Find where the given text appears and provide that cell's center as [X, Y] coordinate. 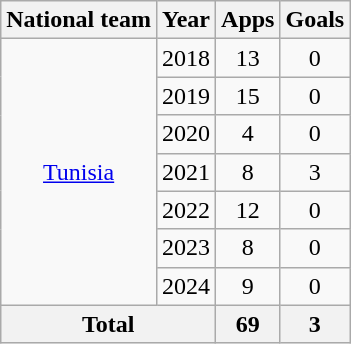
Year [186, 20]
69 [248, 324]
Apps [248, 20]
2021 [186, 172]
2024 [186, 286]
2020 [186, 134]
9 [248, 286]
13 [248, 58]
2023 [186, 248]
2018 [186, 58]
2019 [186, 96]
Goals [315, 20]
National team [79, 20]
2022 [186, 210]
4 [248, 134]
Tunisia [79, 172]
15 [248, 96]
Total [108, 324]
12 [248, 210]
